Pinpoint the cell where the given text exists, returning its [x, y] midpoint coordinate. 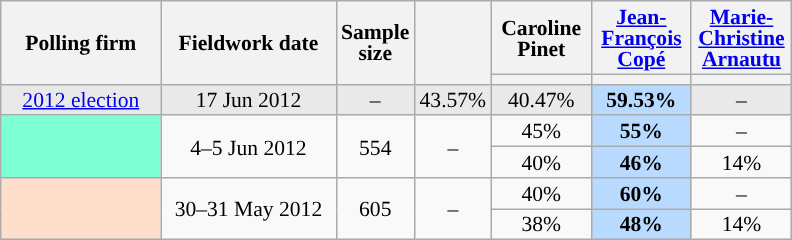
46% [641, 162]
605 [375, 209]
43.57% [452, 100]
Polling firm [81, 42]
45% [541, 132]
55% [641, 132]
Caroline Pinet [541, 38]
59.53% [641, 100]
Samplesize [375, 42]
2012 election [81, 100]
48% [641, 224]
60% [641, 194]
Marie-Christine Arnautu [741, 38]
Fieldwork date [248, 42]
17 Jun 2012 [248, 100]
4–5 Jun 2012 [248, 147]
40.47% [541, 100]
30–31 May 2012 [248, 209]
554 [375, 147]
38% [541, 224]
Jean-François Copé [641, 38]
